Detect which cell encompasses the target text, then output its (x, y) center coordinate. 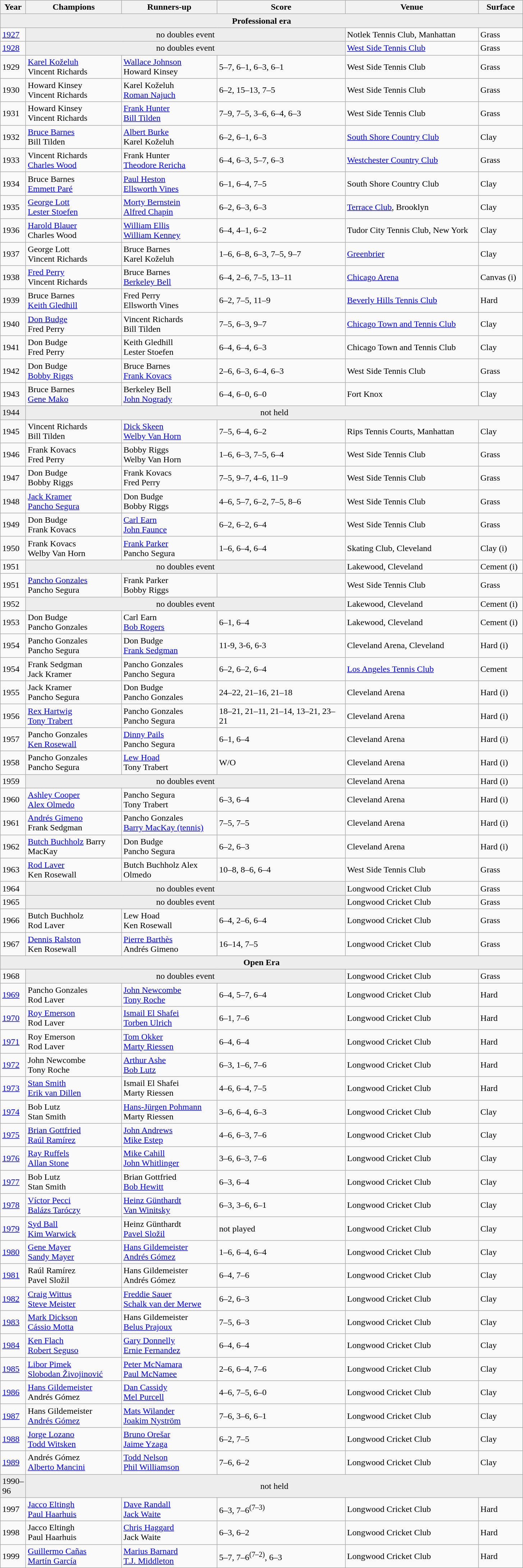
1997 (13, 1509)
Gene Mayer Sandy Mayer (74, 1252)
W/O (281, 763)
Fort Knox (412, 394)
Albert Burke Karel Koželuh (169, 137)
6–1, 7–6 (281, 1018)
1930 (13, 90)
Clay (i) (501, 548)
Champions (74, 7)
Morty Bernstein Alfred Chapin (169, 207)
Bobby Riggs Welby Van Horn (169, 454)
Pancho Gonzales Ken Rosewall (74, 739)
Frank Kovacs Welby Van Horn (74, 548)
Runners-up (169, 7)
1963 (13, 870)
Brian Gottfried Raúl Ramírez (74, 1135)
1947 (13, 478)
7–5, 6–4, 6–2 (281, 431)
Wallace Johnson Howard Kinsey (169, 67)
Carl Earn Bob Rogers (169, 623)
6–4, 6–3, 5–7, 6–3 (281, 160)
Frank Parker Bobby Riggs (169, 585)
2–6, 6–4, 7–6 (281, 1369)
3–6, 6–4, 6–3 (281, 1111)
Dan Cassidy Mel Purcell (169, 1393)
6–1, 6–4, 7–5 (281, 183)
Brian Gottfried Bob Hewitt (169, 1182)
6–4, 2–6, 7–5, 13–11 (281, 278)
1989 (13, 1462)
Bruce Barnes Berkeley Bell (169, 278)
1931 (13, 114)
Andrés Gómez Alberto Mancini (74, 1462)
Víctor Pecci Balázs Taróczy (74, 1205)
6–4, 4–1, 6–2 (281, 230)
1975 (13, 1135)
Mike Cahill John Whitlinger (169, 1158)
1944 (13, 413)
Bruce Barnes Keith Gledhill (74, 301)
1927 (13, 35)
Dennis Ralston Ken Rosewall (74, 944)
Rex Hartwig Tony Trabert (74, 716)
Westchester Country Club (412, 160)
Gary Donnelly Ernie Fernandez (169, 1346)
1977 (13, 1182)
1934 (13, 183)
1950 (13, 548)
Harold Blauer Charles Wood (74, 230)
Canvas (i) (501, 278)
7–5, 6–3, 9–7 (281, 324)
1976 (13, 1158)
Marius Barnard T.J. Middleton (169, 1556)
Syd Ball Kim Warwick (74, 1229)
10–8, 8–6, 6–4 (281, 870)
Heinz Günthardt Pavel Složil (169, 1229)
1988 (13, 1439)
7–5, 6–3 (281, 1322)
1933 (13, 160)
1946 (13, 454)
6–2, 7–5 (281, 1439)
1960 (13, 799)
Paul Heston Ellsworth Vines (169, 183)
Greenbrier (412, 254)
1943 (13, 394)
1984 (13, 1346)
Cement (501, 669)
1935 (13, 207)
Cleveland Arena, Cleveland (412, 646)
Chicago Arena (412, 278)
Frank Hunter Bill Tilden (169, 114)
6–3, 7–6(7–3) (281, 1509)
Lew Hoad Tony Trabert (169, 763)
Don Budge Frank Sedgman (169, 646)
Karel Koželuh Vincent Richards (74, 67)
1979 (13, 1229)
1962 (13, 846)
11-9, 3-6, 6-3 (281, 646)
1957 (13, 739)
Tudor City Tennis Club, New York (412, 230)
1961 (13, 823)
6–2, 6–1, 6–3 (281, 137)
Ismail El Shafei Marty Riessen (169, 1088)
1958 (13, 763)
Butch Buchholz Rod Laver (74, 920)
Todd Nelson Phil Williamson (169, 1462)
6–4, 7–6 (281, 1275)
Raúl Ramírez Pavel Složil (74, 1275)
Vincent Richards Charles Wood (74, 160)
Notlek Tennis Club, Manhattan (412, 35)
Freddie Sauer Schalk van der Merwe (169, 1298)
Butch Buchholz Barry MacKay (74, 846)
1972 (13, 1065)
24–22, 21–16, 21–18 (281, 692)
George Lott Vincent Richards (74, 254)
1–6, 6–8, 6–3, 7–5, 9–7 (281, 254)
John Andrews Mike Estep (169, 1135)
Professional era (262, 21)
7–9, 7–5, 3–6, 6–4, 6–3 (281, 114)
Venue (412, 7)
Bruce Barnes Frank Kovacs (169, 371)
4–6, 6–3, 7–6 (281, 1135)
6–2, 7–5, 11–9 (281, 301)
1969 (13, 995)
1936 (13, 230)
Frank Hunter Theodore Rericha (169, 160)
6–3, 1–6, 7–6 (281, 1065)
Guillermo Cañas Martín García (74, 1556)
1970 (13, 1018)
Chris Haggard Jack Waite (169, 1533)
George Lott Lester Stoefen (74, 207)
Score (281, 7)
Tom Okker Marty Riessen (169, 1042)
Berkeley Bell John Nogrady (169, 394)
1966 (13, 920)
Bruno Orešar Jaime Yzaga (169, 1439)
William Ellis William Kenney (169, 230)
1932 (13, 137)
16–14, 7–5 (281, 944)
6–3, 6–2 (281, 1533)
1999 (13, 1556)
6–2, 6–3, 6–3 (281, 207)
Hans Gildemeister Belus Prajoux (169, 1322)
Bruce Barnes Gene Mako (74, 394)
1955 (13, 692)
Arthur Ashe Bob Lutz (169, 1065)
Los Angeles Tennis Club (412, 669)
Carl Earn John Faunce (169, 525)
Dinny Pails Pancho Segura (169, 739)
1980 (13, 1252)
1974 (13, 1111)
1967 (13, 944)
4–6, 7–5, 6–0 (281, 1393)
Open Era (262, 963)
6–3, 3–6, 6–1 (281, 1205)
Ken Flach Robert Seguso (74, 1346)
1939 (13, 301)
1990–96 (13, 1486)
Libor Pimek Slobodan Živojinović (74, 1369)
7–5, 9–7, 4–6, 11–9 (281, 478)
1945 (13, 431)
1978 (13, 1205)
1981 (13, 1275)
Pancho Segura Tony Trabert (169, 799)
6–4, 5–7, 6–4 (281, 995)
1956 (13, 716)
Lew Hoad Ken Rosewall (169, 920)
Fred Perry Ellsworth Vines (169, 301)
1928 (13, 48)
1985 (13, 1369)
Skating Club, Cleveland (412, 548)
Hans-Jürgen Pohmann Marty Riessen (169, 1111)
1949 (13, 525)
6–2, 15–13, 7–5 (281, 90)
Dave Randall Jack Waite (169, 1509)
1986 (13, 1393)
1948 (13, 501)
1968 (13, 976)
1942 (13, 371)
1929 (13, 67)
1940 (13, 324)
not played (281, 1229)
Heinz Günthardt Van Winitsky (169, 1205)
7–6, 3–6, 6–1 (281, 1416)
Bruce Barnes Bill Tilden (74, 137)
3–6, 6–3, 7–6 (281, 1158)
Pancho Gonzales Barry MacKay (tennis) (169, 823)
6–4, 6–0, 6–0 (281, 394)
Stan Smith Erik van Dillen (74, 1088)
Ray Ruffels Allan Stone (74, 1158)
Surface (501, 7)
7–5, 7–5 (281, 823)
1959 (13, 781)
1938 (13, 278)
Pierre Barthès Andrés Gimeno (169, 944)
Don Budge Pancho Segura (169, 846)
Peter McNamara Paul McNamee (169, 1369)
Rips Tennis Courts, Manhattan (412, 431)
Frank Sedgman Jack Kramer (74, 669)
1952 (13, 604)
1982 (13, 1298)
1983 (13, 1322)
1973 (13, 1088)
Ismail El Shafei Torben Ulrich (169, 1018)
Fred Perry Vincent Richards (74, 278)
6–4, 6–4, 6–3 (281, 347)
Andrés Gimeno Frank Sedgman (74, 823)
6–4, 2–6, 6–4 (281, 920)
Rod Laver Ken Rosewall (74, 870)
Frank Parker Pancho Segura (169, 548)
Pancho Gonzales Rod Laver (74, 995)
5–7, 7–6(7–2), 6–3 (281, 1556)
1965 (13, 902)
Year (13, 7)
Don Budge Frank Kovacs (74, 525)
Mark Dickson Cássio Motta (74, 1322)
1998 (13, 1533)
Bruce Barnes Emmett Paré (74, 183)
1953 (13, 623)
Jorge Lozano Todd Witsken (74, 1439)
Ashley Cooper Alex Olmedo (74, 799)
Mats Wilander Joakim Nyström (169, 1416)
1937 (13, 254)
1987 (13, 1416)
Beverly Hills Tennis Club (412, 301)
Butch Buchholz Alex Olmedo (169, 870)
1–6, 6–3, 7–5, 6–4 (281, 454)
Terrace Club, Brooklyn (412, 207)
1964 (13, 888)
1971 (13, 1042)
Karel Koželuh Roman Najuch (169, 90)
5–7, 6–1, 6–3, 6–1 (281, 67)
1941 (13, 347)
4–6, 5–7, 6–2, 7–5, 8–6 (281, 501)
4–6, 6–4, 7–5 (281, 1088)
Keith Gledhill Lester Stoefen (169, 347)
18–21, 21–11, 21–14, 13–21, 23–21 (281, 716)
Dick Skeen Welby Van Horn (169, 431)
Bruce Barnes Karel Koželuh (169, 254)
2–6, 6–3, 6–4, 6–3 (281, 371)
Craig Wittus Steve Meister (74, 1298)
7–6, 6–2 (281, 1462)
